Determine the (X, Y) coordinate at the center of the cell enclosing the given text.  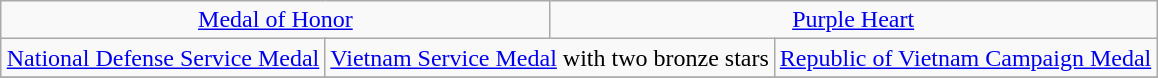
Vietnam Service Medal with two bronze stars (550, 58)
Republic of Vietnam Campaign Medal (965, 58)
Purple Heart (854, 20)
Medal of Honor (275, 20)
National Defense Service Medal (163, 58)
